Output the [X, Y] coordinate of the center of the cell containing the given text.  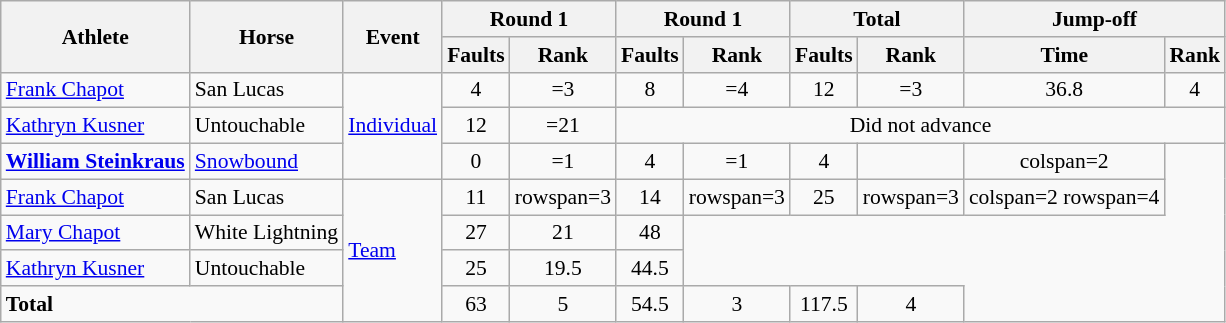
48 [650, 233]
Mary Chapot [96, 233]
Time [1064, 55]
8 [650, 90]
Event [392, 36]
117.5 [824, 304]
0 [476, 162]
3 [737, 304]
colspan=2 rowspan=4 [1064, 197]
11 [476, 197]
William Steinkraus [96, 162]
=21 [563, 126]
44.5 [650, 269]
Individual [392, 126]
Horse [266, 36]
=4 [737, 90]
21 [563, 233]
27 [476, 233]
19.5 [563, 269]
White Lightning [266, 233]
36.8 [1064, 90]
colspan=2 [1064, 162]
5 [563, 304]
Athlete [96, 36]
Did not advance [920, 126]
Jump-off [1094, 19]
54.5 [650, 304]
14 [650, 197]
63 [476, 304]
Team [392, 250]
Snowbound [266, 162]
